Extract the [X, Y] coordinate from the center of the cell holding the provided text.  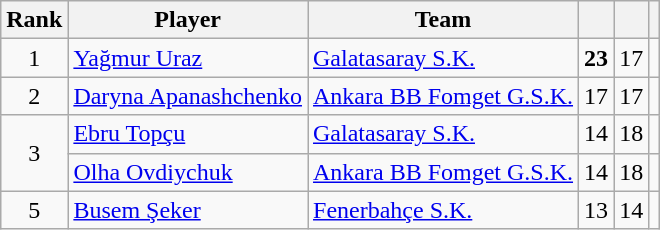
3 [34, 153]
Olha Ovdiychuk [188, 172]
Player [188, 20]
Team [444, 20]
23 [596, 58]
Fenerbahçe S.K. [444, 210]
1 [34, 58]
13 [596, 210]
5 [34, 210]
Busem Şeker [188, 210]
Ebru Topçu [188, 134]
Yağmur Uraz [188, 58]
Rank [34, 20]
Daryna Apanashchenko [188, 96]
2 [34, 96]
